Locate the cell with the specified text and output its (X, Y) center coordinate. 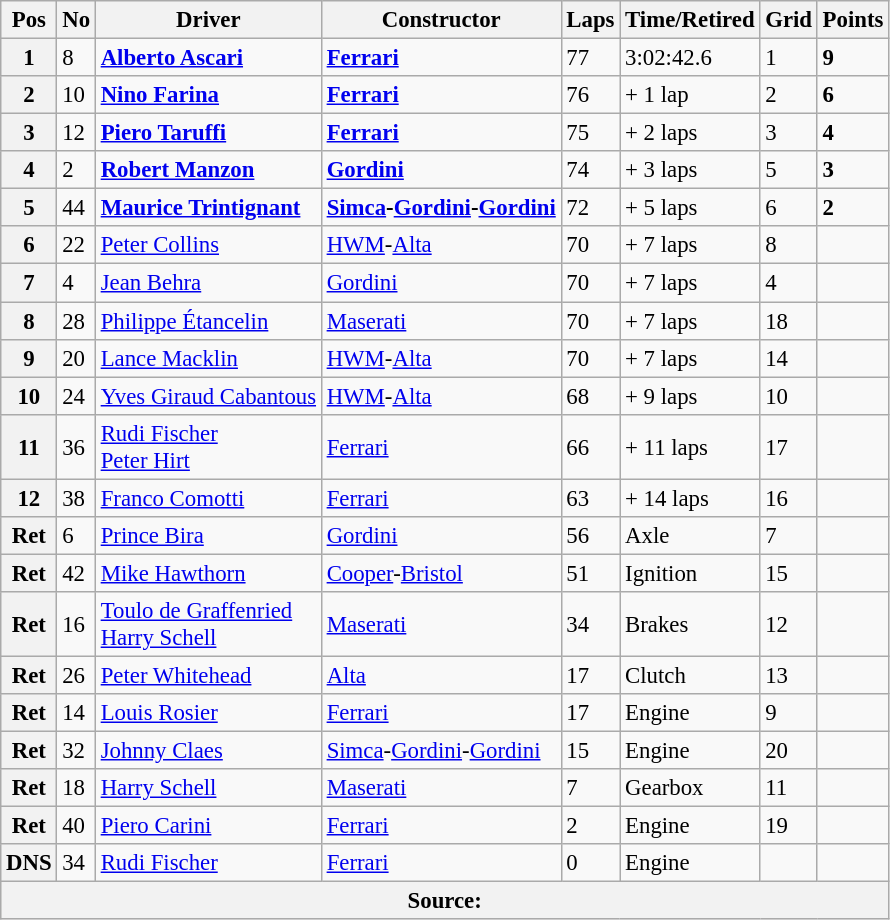
Laps (590, 20)
Lance Macklin (208, 358)
Rudi Fischer Peter Hirt (208, 446)
40 (76, 826)
Toulo de Graffenried Harry Schell (208, 624)
+ 14 laps (690, 498)
Axle (690, 536)
DNS (29, 863)
+ 1 lap (690, 95)
Points (852, 20)
0 (590, 863)
Pos (29, 20)
Piero Carini (208, 826)
+ 5 laps (690, 208)
22 (76, 245)
76 (590, 95)
51 (590, 573)
Cooper-Bristol (441, 573)
Clutch (690, 675)
77 (590, 58)
72 (590, 208)
75 (590, 133)
68 (590, 396)
Prince Bira (208, 536)
Robert Manzon (208, 170)
Peter Whitehead (208, 675)
Source: (445, 901)
+ 9 laps (690, 396)
32 (76, 751)
Piero Taruffi (208, 133)
Brakes (690, 624)
Yves Giraud Cabantous (208, 396)
Harry Schell (208, 788)
Ignition (690, 573)
Louis Rosier (208, 713)
Constructor (441, 20)
Philippe Étancelin (208, 321)
+ 11 laps (690, 446)
Franco Comotti (208, 498)
Rudi Fischer (208, 863)
63 (590, 498)
Grid (788, 20)
44 (76, 208)
19 (788, 826)
Mike Hawthorn (208, 573)
Peter Collins (208, 245)
Driver (208, 20)
56 (590, 536)
66 (590, 446)
Gearbox (690, 788)
3:02:42.6 (690, 58)
28 (76, 321)
+ 2 laps (690, 133)
No (76, 20)
Alberto Ascari (208, 58)
36 (76, 446)
+ 3 laps (690, 170)
24 (76, 396)
Alta (441, 675)
Jean Behra (208, 283)
Maurice Trintignant (208, 208)
74 (590, 170)
Time/Retired (690, 20)
Nino Farina (208, 95)
13 (788, 675)
26 (76, 675)
42 (76, 573)
38 (76, 498)
Johnny Claes (208, 751)
